Capture the cell that displays the provided text and extract its [X, Y] central coordinate. 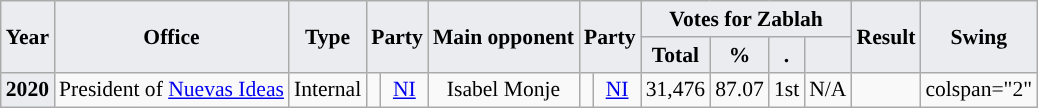
Votes for Zablah [746, 19]
Result [886, 36]
Swing [978, 36]
Year [28, 36]
Type [328, 36]
N/A [828, 90]
Internal [328, 90]
Total [676, 55]
2020 [28, 90]
Isabel Monje [504, 90]
Office [172, 36]
1st [786, 90]
President of Nuevas Ideas [172, 90]
31,476 [676, 90]
% [740, 55]
colspan="2" [978, 90]
. [786, 55]
87.07 [740, 90]
Main opponent [504, 36]
